Determine the (X, Y) coordinate at the center of the cell enclosing the given text.  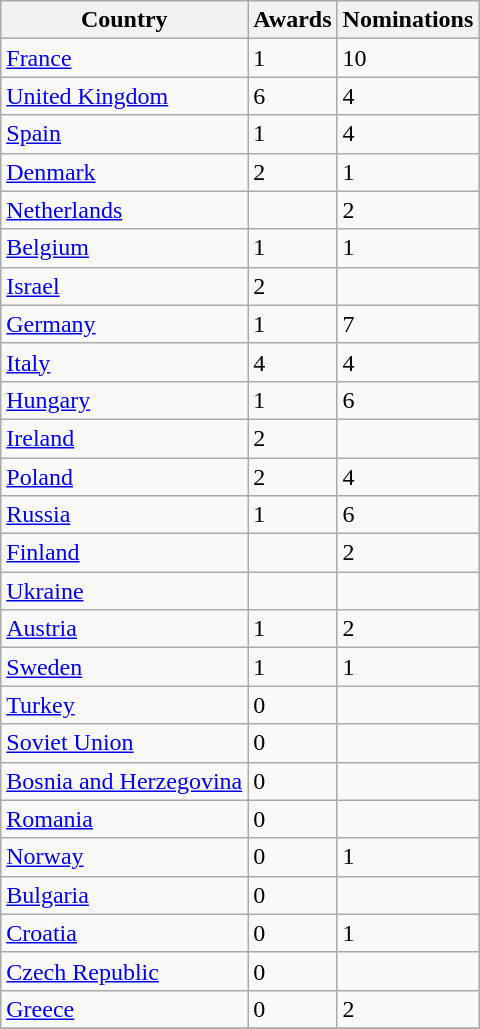
Greece (124, 1009)
Finland (124, 553)
Soviet Union (124, 743)
10 (408, 58)
Netherlands (124, 210)
Italy (124, 362)
Romania (124, 819)
Bosnia and Herzegovina (124, 781)
France (124, 58)
7 (408, 324)
Croatia (124, 933)
Austria (124, 629)
Belgium (124, 248)
Awards (292, 20)
Israel (124, 286)
Czech Republic (124, 971)
Ukraine (124, 591)
Spain (124, 134)
Russia (124, 515)
Sweden (124, 667)
Norway (124, 857)
Country (124, 20)
Bulgaria (124, 895)
United Kingdom (124, 96)
Ireland (124, 438)
Turkey (124, 705)
Poland (124, 477)
Denmark (124, 172)
Nominations (408, 20)
Hungary (124, 400)
Germany (124, 324)
